Extract the [x, y] coordinate from the center of the cell holding the provided text.  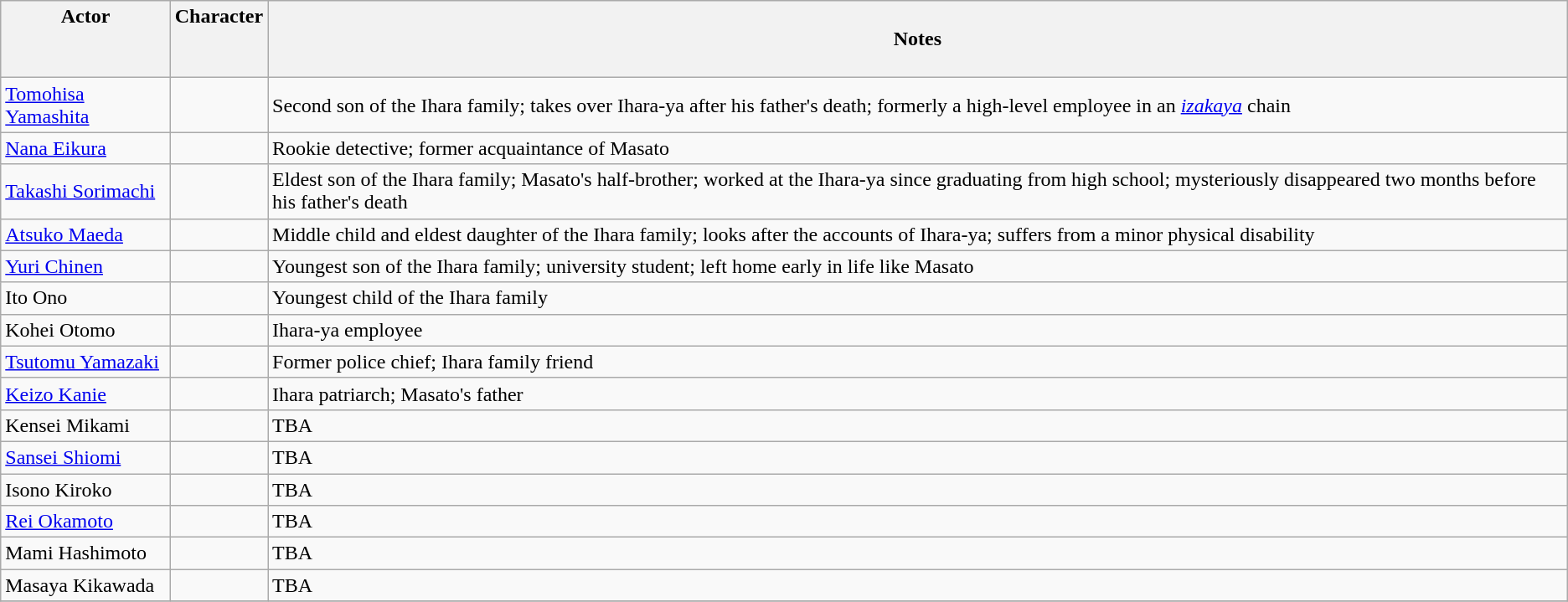
Middle child and eldest daughter of the Ihara family; looks after the accounts of Ihara-ya; suffers from a minor physical disability [918, 234]
Atsuko Maeda [85, 234]
Nana Eikura [85, 148]
Ihara-ya employee [918, 330]
Former police chief; Ihara family friend [918, 362]
Ito Ono [85, 298]
Youngest child of the Ihara family [918, 298]
Rookie detective; former acquaintance of Masato [918, 148]
Takashi Sorimachi [85, 191]
Youngest son of the Ihara family; university student; left home early in life like Masato [918, 266]
Masaya Kikawada [85, 585]
Character [219, 39]
Kohei Otomo [85, 330]
Isono Kiroko [85, 490]
Keizo Kanie [85, 394]
Sansei Shiomi [85, 457]
Tsutomu Yamazaki [85, 362]
Notes [918, 39]
Rei Okamoto [85, 522]
Tomohisa Yamashita [85, 105]
Actor [85, 39]
Yuri Chinen [85, 266]
Kensei Mikami [85, 425]
Ihara patriarch; Masato's father [918, 394]
Second son of the Ihara family; takes over Ihara-ya after his father's death; formerly a high-level employee in an izakaya chain [918, 105]
Mami Hashimoto [85, 553]
